Capture the cell that displays the provided text and extract its [x, y] central coordinate. 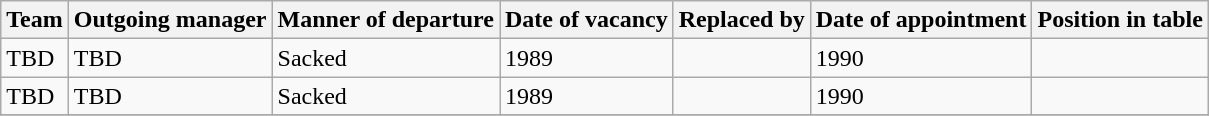
Date of appointment [921, 20]
Manner of departure [386, 20]
Date of vacancy [587, 20]
Position in table [1120, 20]
Team [35, 20]
Replaced by [742, 20]
Outgoing manager [170, 20]
